Find where the given text appears and provide that cell's center as [X, Y] coordinate. 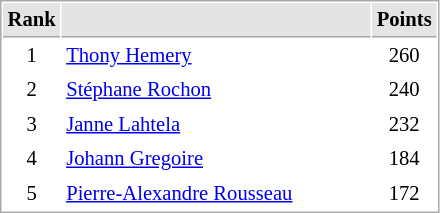
1 [32, 56]
Rank [32, 20]
Janne Lahtela [216, 124]
Points [404, 20]
260 [404, 56]
5 [32, 194]
Thony Hemery [216, 56]
4 [32, 158]
Johann Gregoire [216, 158]
Stéphane Rochon [216, 90]
184 [404, 158]
240 [404, 90]
3 [32, 124]
232 [404, 124]
172 [404, 194]
2 [32, 90]
Pierre-Alexandre Rousseau [216, 194]
